Return [X, Y] of the center of cell containing provided text 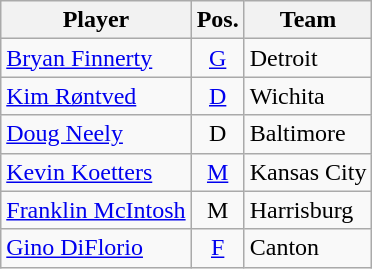
Team [308, 20]
Baltimore [308, 134]
Harrisburg [308, 210]
Kim Røntved [96, 96]
Player [96, 20]
Wichita [308, 96]
Kansas City [308, 172]
Pos. [218, 20]
Gino DiFlorio [96, 248]
Franklin McIntosh [96, 210]
F [218, 248]
G [218, 58]
Bryan Finnerty [96, 58]
Kevin Koetters [96, 172]
Detroit [308, 58]
Canton [308, 248]
Doug Neely [96, 134]
